Extract the [X, Y] coordinate from the center of the cell holding the provided text.  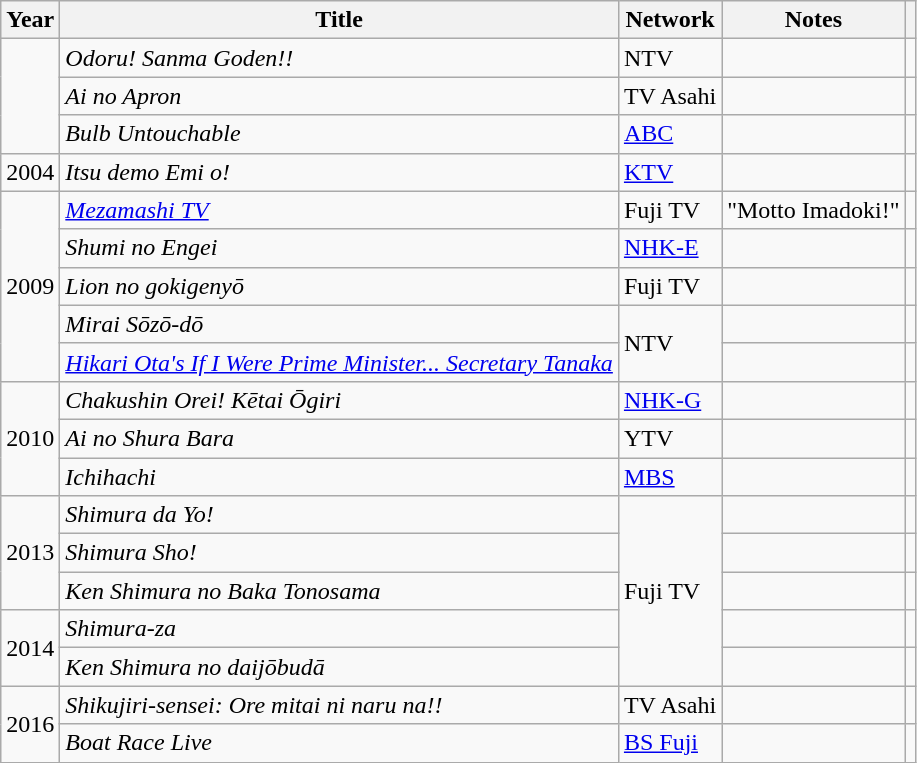
Shikujiri-sensei: Ore mitai ni naru na!! [340, 705]
BS Fuji [670, 743]
ABC [670, 134]
Ichihachi [340, 477]
2014 [30, 648]
Shimura Sho! [340, 553]
Shimura da Yo! [340, 515]
2009 [30, 286]
Notes [814, 20]
Year [30, 20]
Title [340, 20]
2016 [30, 724]
Hikari Ota's If I Were Prime Minister... Secretary Tanaka [340, 362]
Mirai Sōzō-dō [340, 324]
NHK-E [670, 248]
Bulb Untouchable [340, 134]
Odoru! Sanma Goden!! [340, 58]
Lion no gokigenyō [340, 286]
MBS [670, 477]
2013 [30, 553]
Boat Race Live [340, 743]
KTV [670, 172]
Itsu demo Emi o! [340, 172]
Chakushin Orei! Kētai Ōgiri [340, 400]
Ai no Apron [340, 96]
Ken Shimura no Baka Tonosama [340, 591]
Network [670, 20]
Shumi no Engei [340, 248]
2010 [30, 438]
Ai no Shura Bara [340, 438]
YTV [670, 438]
"Motto Imadoki!" [814, 210]
Ken Shimura no daijōbudā [340, 667]
2004 [30, 172]
NHK-G [670, 400]
Mezamashi TV [340, 210]
Shimura-za [340, 629]
